For the text-containing cell, return its midpoint in [X, Y] coordinate format. 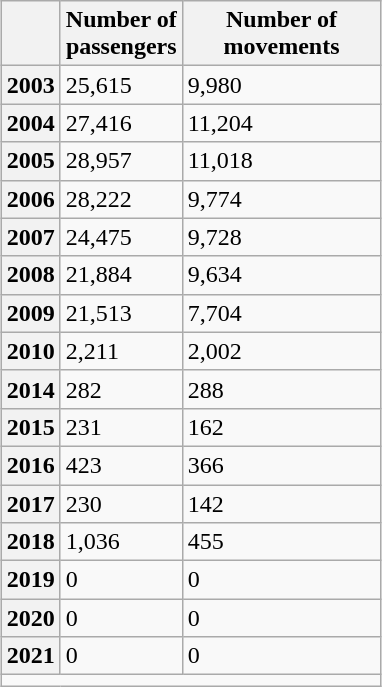
2006 [30, 199]
2003 [30, 85]
11,018 [282, 161]
366 [282, 465]
2009 [30, 313]
231 [121, 427]
2018 [30, 542]
2016 [30, 465]
2,002 [282, 351]
1,036 [121, 542]
21,884 [121, 275]
24,475 [121, 237]
288 [282, 389]
9,728 [282, 237]
142 [282, 503]
282 [121, 389]
2021 [30, 656]
2020 [30, 618]
2004 [30, 123]
28,222 [121, 199]
2,211 [121, 351]
2010 [30, 351]
Number ofmovements [282, 34]
2017 [30, 503]
2014 [30, 389]
9,774 [282, 199]
423 [121, 465]
25,615 [121, 85]
2005 [30, 161]
21,513 [121, 313]
7,704 [282, 313]
28,957 [121, 161]
2015 [30, 427]
455 [282, 542]
2008 [30, 275]
27,416 [121, 123]
162 [282, 427]
9,980 [282, 85]
230 [121, 503]
2007 [30, 237]
Number ofpassengers [121, 34]
9,634 [282, 275]
2019 [30, 580]
11,204 [282, 123]
